Extract the (X, Y) coordinate from the center of the cell holding the provided text.  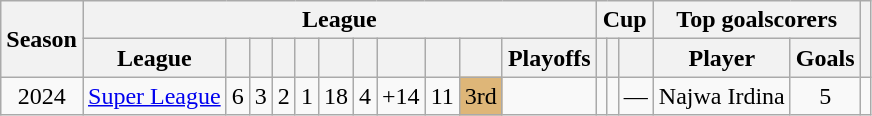
Player (722, 58)
1 (306, 96)
4 (364, 96)
+14 (402, 96)
2 (284, 96)
Season (42, 39)
2024 (42, 96)
6 (238, 96)
Top goalscorers (756, 20)
3rd (480, 96)
11 (442, 96)
Cup (624, 20)
3 (260, 96)
18 (336, 96)
Super League (154, 96)
Najwa Irdina (722, 96)
5 (825, 96)
— (636, 96)
Playoffs (549, 58)
Goals (825, 58)
